For the text-containing cell, return its midpoint in [X, Y] coordinate format. 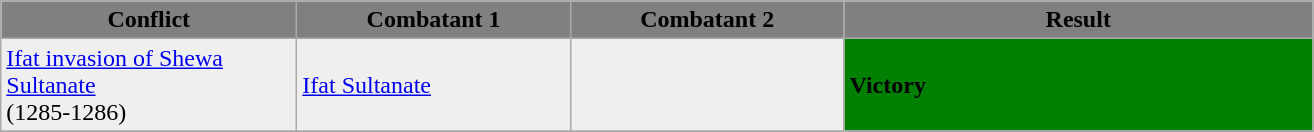
Victory [1078, 85]
Result [1078, 20]
Combatant 1 [434, 20]
Combatant 2 [707, 20]
Ifat invasion of Shewa Sultanate(1285-1286) [149, 85]
Conflict [149, 20]
Ifat Sultanate [434, 85]
